Provide the (X, Y) coordinate of the cell's center where the given text is located.  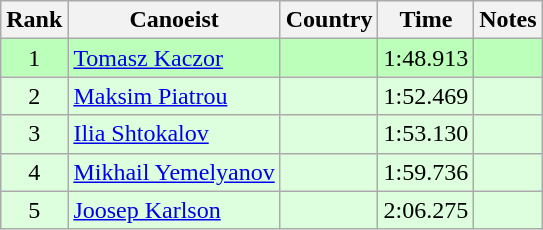
4 (34, 172)
Country (329, 20)
Canoeist (174, 20)
Time (426, 20)
1:48.913 (426, 58)
Mikhail Yemelyanov (174, 172)
1:52.469 (426, 96)
Maksim Piatrou (174, 96)
1:53.130 (426, 134)
Ilia Shtokalov (174, 134)
2:06.275 (426, 210)
Notes (508, 20)
Joosep Karlson (174, 210)
Tomasz Kaczor (174, 58)
2 (34, 96)
1:59.736 (426, 172)
3 (34, 134)
1 (34, 58)
5 (34, 210)
Rank (34, 20)
